For the text-containing cell, return its midpoint in [X, Y] coordinate format. 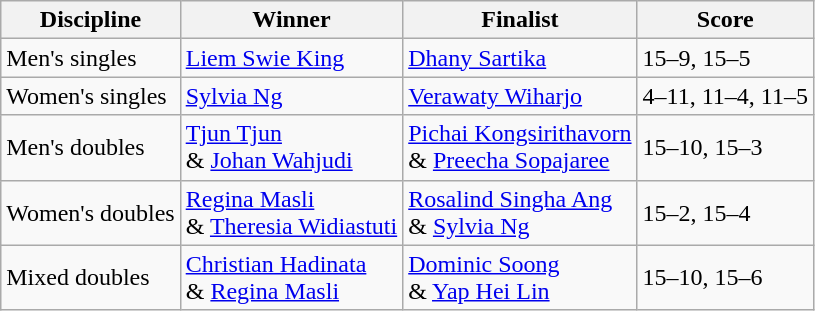
Men's singles [90, 58]
Pichai Kongsirithavorn & Preecha Sopajaree [520, 148]
Regina Masli & Theresia Widiastuti [292, 212]
Score [725, 20]
4–11, 11–4, 11–5 [725, 96]
Women's singles [90, 96]
Discipline [90, 20]
15–10, 15–3 [725, 148]
Dhany Sartika [520, 58]
Liem Swie King [292, 58]
15–2, 15–4 [725, 212]
Women's doubles [90, 212]
Finalist [520, 20]
Tjun Tjun & Johan Wahjudi [292, 148]
Mixed doubles [90, 278]
Dominic Soong & Yap Hei Lin [520, 278]
Winner [292, 20]
Rosalind Singha Ang & Sylvia Ng [520, 212]
Verawaty Wiharjo [520, 96]
15–10, 15–6 [725, 278]
Christian Hadinata & Regina Masli [292, 278]
Sylvia Ng [292, 96]
Men's doubles [90, 148]
15–9, 15–5 [725, 58]
